Detect which cell encompasses the target text, then output its (X, Y) center coordinate. 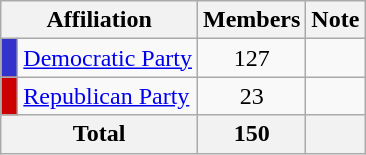
Members (251, 20)
Total (100, 134)
Note (336, 20)
23 (251, 96)
Affiliation (100, 20)
Republican Party (108, 96)
Democratic Party (108, 58)
150 (251, 134)
127 (251, 58)
